Detect which cell encompasses the target text, then output its [X, Y] center coordinate. 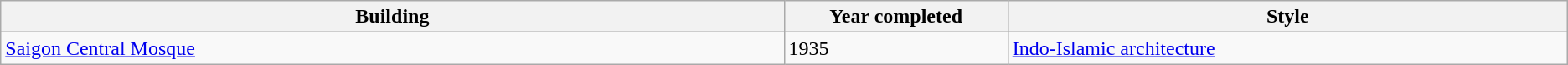
Saigon Central Mosque [392, 48]
Indo-Islamic architecture [1287, 48]
1935 [896, 48]
Year completed [896, 17]
Building [392, 17]
Style [1287, 17]
